Provide the (X, Y) coordinate of the cell's center where the given text is located.  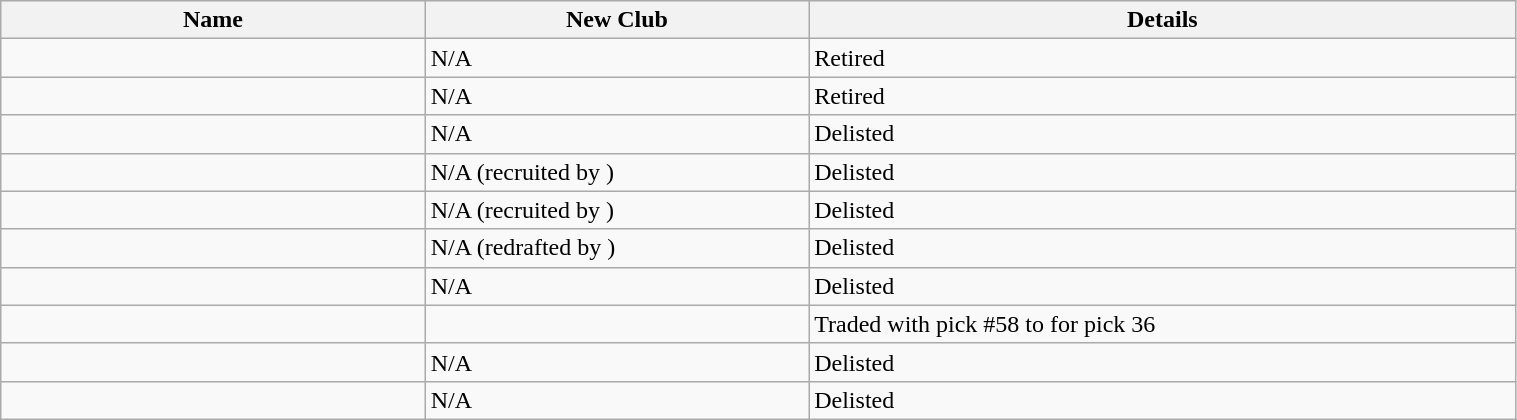
New Club (617, 20)
N/A (redrafted by ) (617, 248)
Traded with pick #58 to for pick 36 (1162, 324)
Details (1162, 20)
Name (213, 20)
